Extract the [x, y] coordinate from the center of the cell holding the provided text.  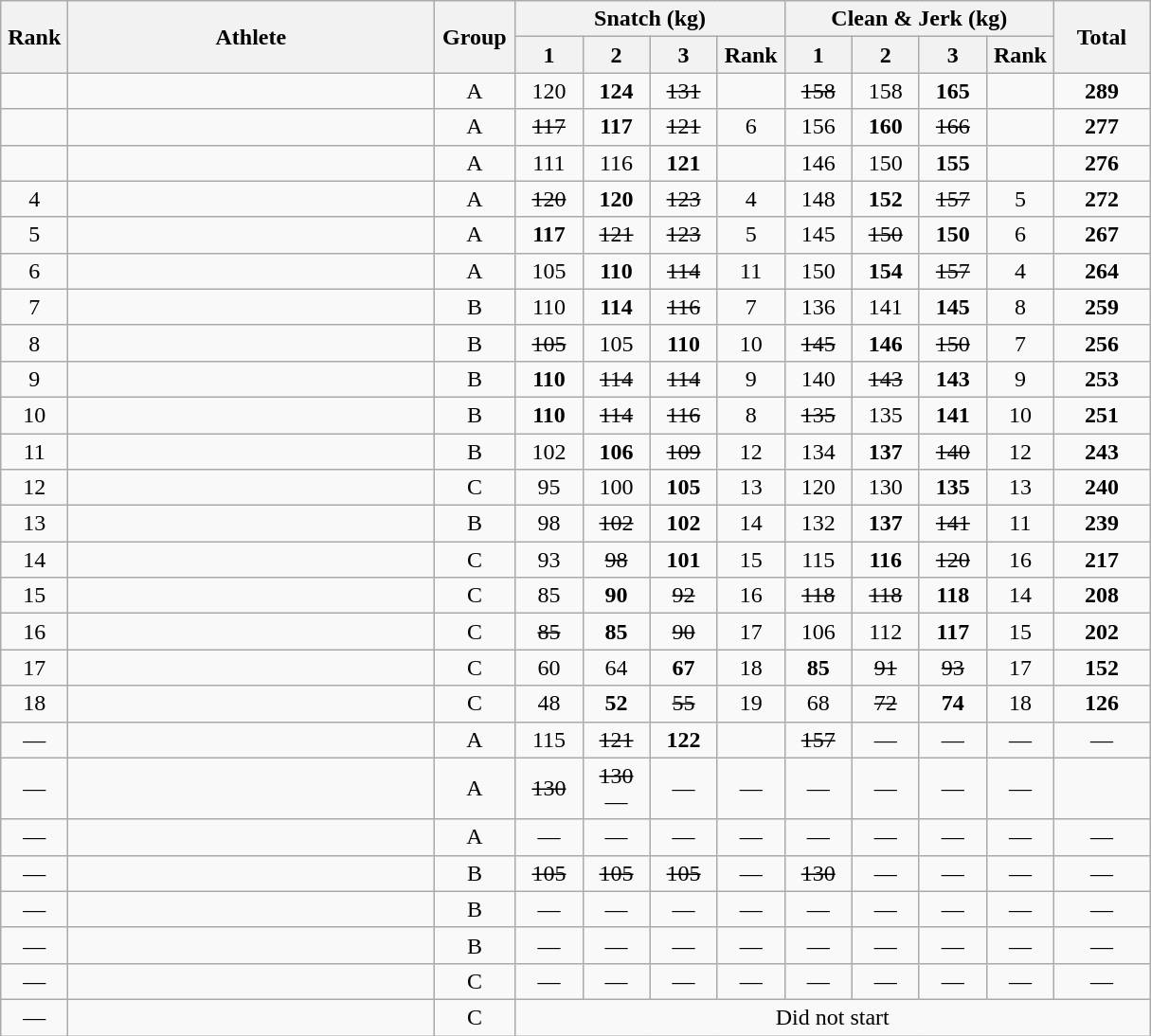
95 [549, 488]
122 [684, 740]
124 [616, 91]
Group [475, 37]
Snatch (kg) [650, 19]
111 [549, 163]
272 [1101, 199]
55 [684, 704]
256 [1101, 343]
166 [953, 127]
251 [1101, 415]
74 [953, 704]
68 [818, 704]
52 [616, 704]
Clean & Jerk (kg) [919, 19]
239 [1101, 524]
112 [885, 632]
154 [885, 271]
243 [1101, 452]
92 [684, 596]
Athlete [251, 37]
Did not start [833, 1017]
277 [1101, 127]
Total [1101, 37]
253 [1101, 379]
101 [684, 560]
19 [750, 704]
165 [953, 91]
134 [818, 452]
91 [885, 668]
100 [616, 488]
217 [1101, 560]
132 [818, 524]
156 [818, 127]
202 [1101, 632]
64 [616, 668]
60 [549, 668]
267 [1101, 235]
136 [818, 307]
240 [1101, 488]
130 — [616, 788]
289 [1101, 91]
259 [1101, 307]
126 [1101, 704]
148 [818, 199]
109 [684, 452]
276 [1101, 163]
264 [1101, 271]
72 [885, 704]
48 [549, 704]
160 [885, 127]
131 [684, 91]
208 [1101, 596]
155 [953, 163]
67 [684, 668]
